Identify which cell holds the provided text, then report its [X, Y] central coordinate. 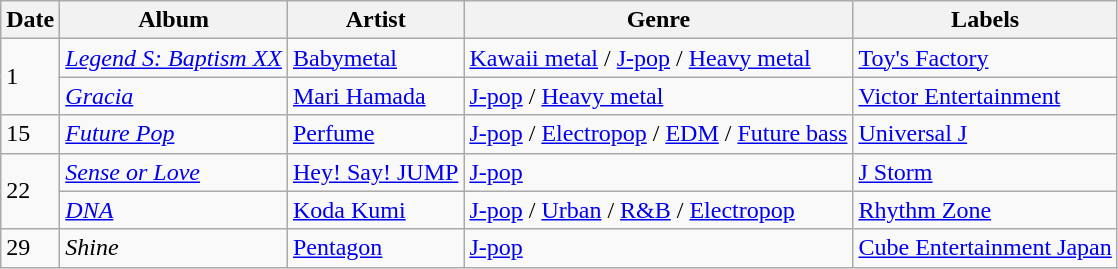
J-pop / Heavy metal [658, 96]
Perfume [375, 134]
Labels [985, 20]
Pentagon [375, 248]
1 [30, 77]
Universal J [985, 134]
Legend S: Baptism XX [174, 58]
Mari Hamada [375, 96]
Hey! Say! JUMP [375, 172]
J Storm [985, 172]
Koda Kumi [375, 210]
Victor Entertainment [985, 96]
Date [30, 20]
Toy's Factory [985, 58]
Shine [174, 248]
Sense or Love [174, 172]
Rhythm Zone [985, 210]
Gracia [174, 96]
J-pop / Urban / R&B / Electropop [658, 210]
22 [30, 191]
DNA [174, 210]
Babymetal [375, 58]
Artist [375, 20]
J-pop / Electropop / EDM / Future bass [658, 134]
15 [30, 134]
Future Pop [174, 134]
Genre [658, 20]
Kawaii metal / J-pop / Heavy metal [658, 58]
Cube Entertainment Japan [985, 248]
Album [174, 20]
29 [30, 248]
